Detect which cell encompasses the target text, then output its [x, y] center coordinate. 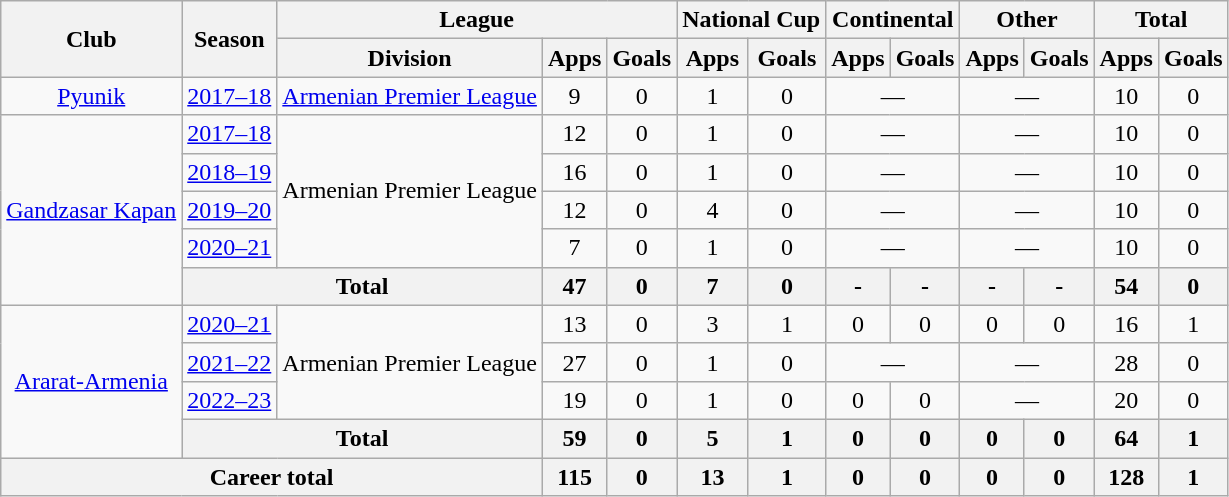
Other [1027, 20]
Gandzasar Kapan [92, 210]
Season [230, 39]
League [477, 20]
Ararat-Armenia [92, 381]
128 [1126, 477]
Division [410, 58]
54 [1126, 286]
2018–19 [230, 172]
Pyunik [92, 96]
Career total [272, 477]
19 [574, 400]
2022–23 [230, 400]
28 [1126, 362]
64 [1126, 438]
9 [574, 96]
2019–20 [230, 210]
4 [713, 210]
Club [92, 39]
3 [713, 324]
47 [574, 286]
2021–22 [230, 362]
59 [574, 438]
National Cup [752, 20]
115 [574, 477]
Continental [893, 20]
5 [713, 438]
20 [1126, 400]
27 [574, 362]
